From the cell containing the given text, extract its center point as [X, Y] coordinate. 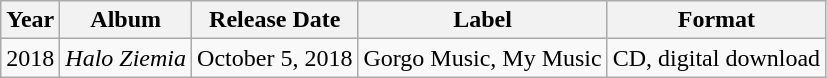
Album [126, 20]
Label [482, 20]
2018 [30, 58]
Gorgo Music, My Music [482, 58]
October 5, 2018 [275, 58]
Year [30, 20]
CD, digital download [716, 58]
Format [716, 20]
Release Date [275, 20]
Halo Ziemia [126, 58]
